Extract the (X, Y) coordinate from the center of the cell holding the provided text.  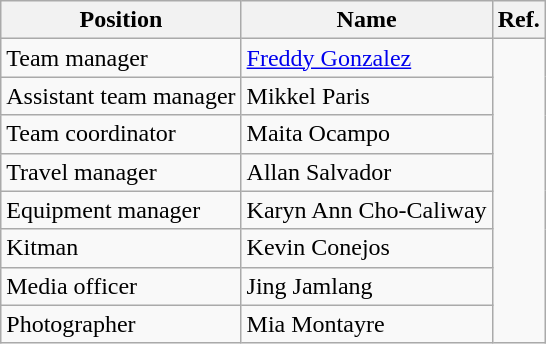
Ref. (518, 20)
Assistant team manager (121, 96)
Kitman (121, 248)
Mikkel Paris (366, 96)
Team coordinator (121, 134)
Allan Salvador (366, 172)
Karyn Ann Cho-Caliway (366, 210)
Mia Montayre (366, 324)
Travel manager (121, 172)
Name (366, 20)
Kevin Conejos (366, 248)
Freddy Gonzalez (366, 58)
Jing Jamlang (366, 286)
Equipment manager (121, 210)
Maita Ocampo (366, 134)
Team manager (121, 58)
Position (121, 20)
Photographer (121, 324)
Media officer (121, 286)
